For the text-containing cell, return its midpoint in [X, Y] coordinate format. 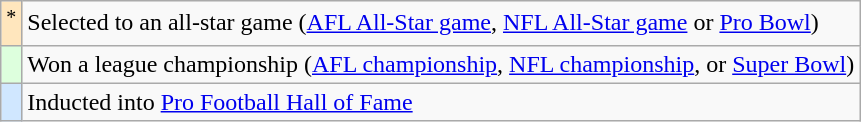
Selected to an all-star game (AFL All-Star game, NFL All-Star game or Pro Bowl) [441, 24]
Won a league championship (AFL championship, NFL championship, or Super Bowl) [441, 64]
* [12, 24]
Inducted into Pro Football Hall of Fame [441, 102]
